Capture the cell that displays the provided text and extract its (X, Y) central coordinate. 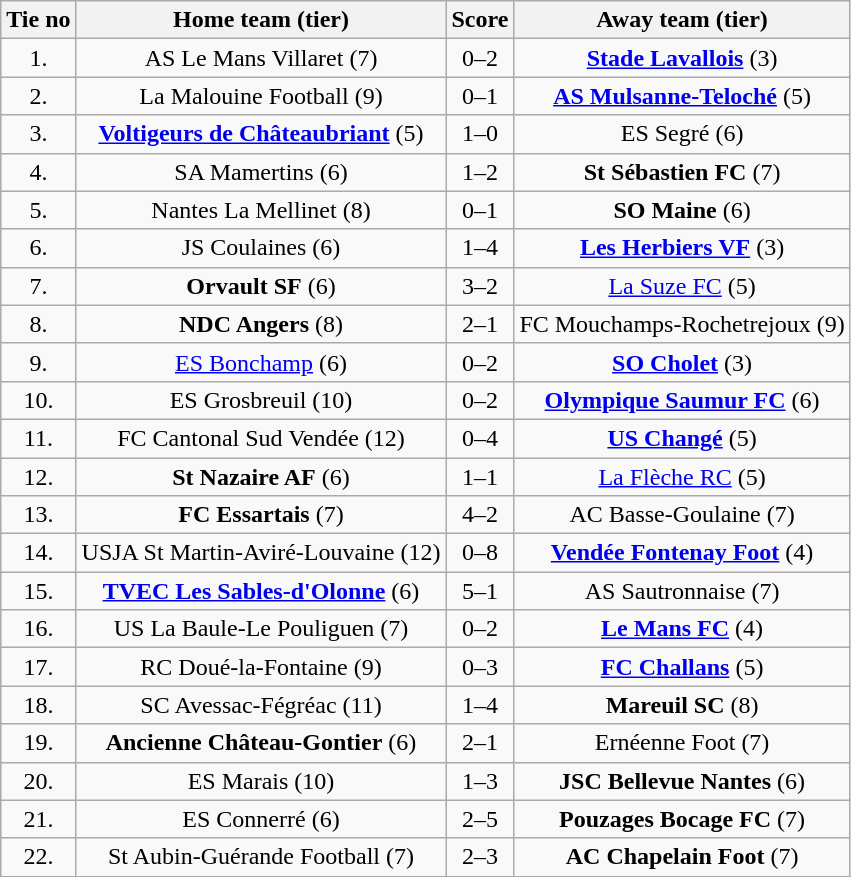
1. (38, 58)
11. (38, 438)
RC Doué-la-Fontaine (9) (261, 667)
1–3 (480, 781)
Vendée Fontenay Foot (4) (682, 553)
9. (38, 362)
ES Segré (6) (682, 134)
St Nazaire AF (6) (261, 477)
NDC Angers (8) (261, 324)
17. (38, 667)
22. (38, 857)
2. (38, 96)
AC Chapelain Foot (7) (682, 857)
1–1 (480, 477)
Ancienne Château-Gontier (6) (261, 743)
Tie no (38, 20)
St Sébastien FC (7) (682, 172)
12. (38, 477)
Nantes La Mellinet (8) (261, 210)
14. (38, 553)
1–2 (480, 172)
3–2 (480, 286)
13. (38, 515)
La Suze FC (5) (682, 286)
SC Avessac-Fégréac (11) (261, 705)
JSC Bellevue Nantes (6) (682, 781)
Home team (tier) (261, 20)
20. (38, 781)
SA Mamertins (6) (261, 172)
ES Connerré (6) (261, 819)
2–3 (480, 857)
Voltigeurs de Châteaubriant (5) (261, 134)
19. (38, 743)
0–8 (480, 553)
4–2 (480, 515)
Mareuil SC (8) (682, 705)
ES Marais (10) (261, 781)
8. (38, 324)
0–3 (480, 667)
ES Grosbreuil (10) (261, 400)
16. (38, 629)
5–1 (480, 591)
JS Coulaines (6) (261, 248)
TVEC Les Sables-d'Olonne (6) (261, 591)
18. (38, 705)
SO Cholet (3) (682, 362)
US La Baule-Le Pouliguen (7) (261, 629)
Les Herbiers VF (3) (682, 248)
FC Cantonal Sud Vendée (12) (261, 438)
2–5 (480, 819)
7. (38, 286)
0–4 (480, 438)
SO Maine (6) (682, 210)
21. (38, 819)
4. (38, 172)
Score (480, 20)
FC Mouchamps-Rochetrejoux (9) (682, 324)
ES Bonchamp (6) (261, 362)
AS Sautronnaise (7) (682, 591)
AS Mulsanne-Teloché (5) (682, 96)
Orvault SF (6) (261, 286)
Away team (tier) (682, 20)
10. (38, 400)
St Aubin-Guérande Football (7) (261, 857)
La Malouine Football (9) (261, 96)
3. (38, 134)
6. (38, 248)
Stade Lavallois (3) (682, 58)
Pouzages Bocage FC (7) (682, 819)
Olympique Saumur FC (6) (682, 400)
FC Essartais (7) (261, 515)
AC Basse-Goulaine (7) (682, 515)
La Flèche RC (5) (682, 477)
15. (38, 591)
US Changé (5) (682, 438)
USJA St Martin-Aviré-Louvaine (12) (261, 553)
Le Mans FC (4) (682, 629)
Ernéenne Foot (7) (682, 743)
AS Le Mans Villaret (7) (261, 58)
5. (38, 210)
FC Challans (5) (682, 667)
1–0 (480, 134)
